Extract the [x, y] coordinate from the center of the cell holding the provided text.  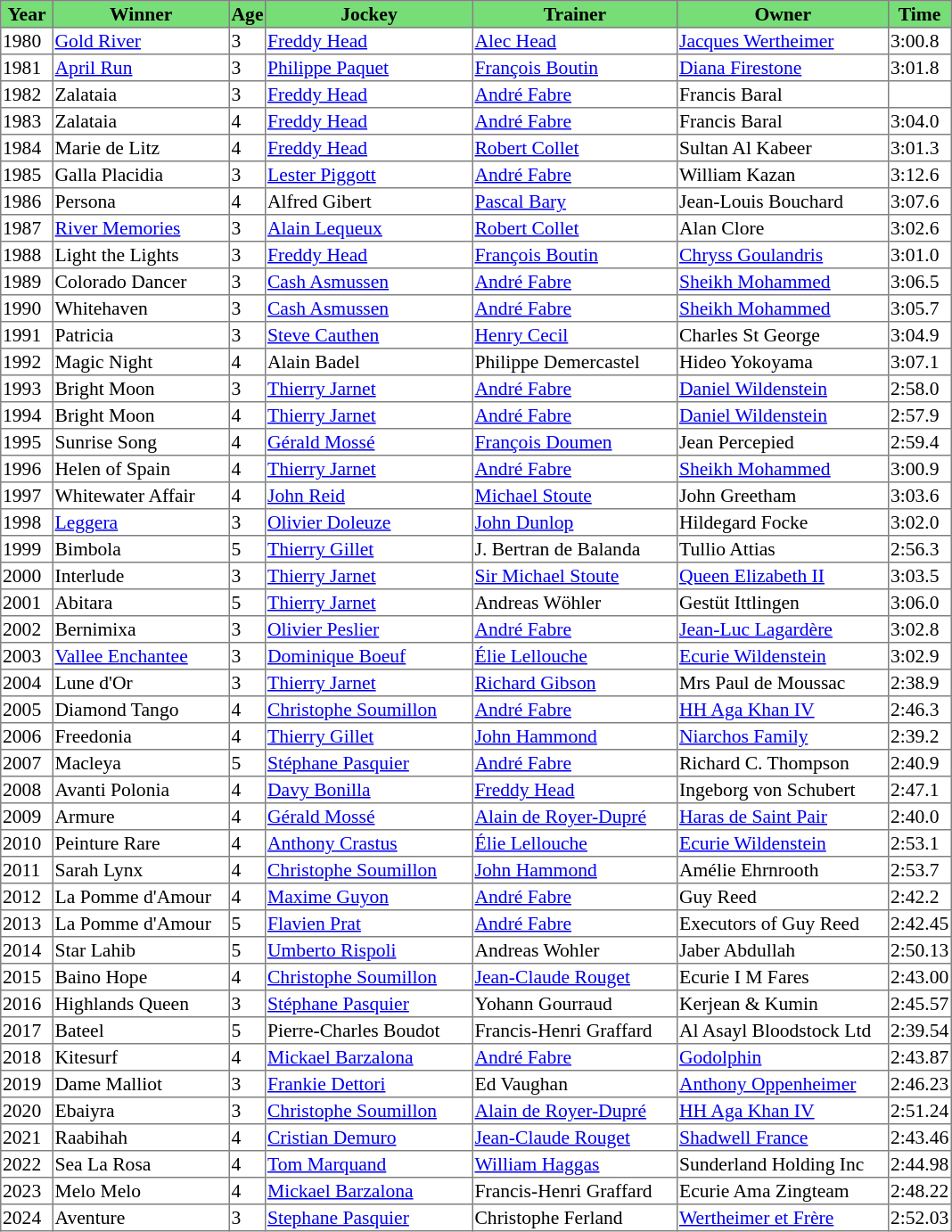
Whitewater Affair [141, 496]
2001 [27, 603]
Macleya [141, 763]
Owner [783, 14]
2:53.1 [920, 843]
Trainer [575, 14]
Peinture Rare [141, 843]
2:57.9 [920, 415]
Philippe Demercastel [575, 362]
2005 [27, 710]
Lune d'Or [141, 683]
3:07.6 [920, 201]
3:02.6 [920, 228]
Baino Hope [141, 977]
Helen of Spain [141, 469]
April Run [141, 68]
Andreas Wöhler [575, 603]
Dame Malliot [141, 1084]
1987 [27, 228]
Tom Marquand [369, 1164]
3:00.8 [920, 41]
2:39.2 [920, 736]
Magic Night [141, 362]
2:40.9 [920, 763]
Haras de Saint Pair [783, 817]
3:07.1 [920, 362]
2:47.1 [920, 790]
Kerjean & Kumin [783, 1004]
Vallee Enchantee [141, 656]
Galla Placidia [141, 175]
2022 [27, 1164]
2004 [27, 683]
Lester Piggott [369, 175]
Light the Lights [141, 255]
1996 [27, 469]
2:48.22 [920, 1191]
3:01.0 [920, 255]
3:02.0 [920, 522]
Michael Stoute [575, 496]
2:43.46 [920, 1138]
Stephane Pasquier [369, 1218]
2:42.45 [920, 924]
2017 [27, 1031]
2:43.00 [920, 977]
Alec Head [575, 41]
Colorado Dancer [141, 282]
Tullio Attias [783, 549]
Interlude [141, 576]
2:46.3 [920, 710]
1981 [27, 68]
Raabihah [141, 1138]
Bimbola [141, 549]
Sea La Rosa [141, 1164]
Alfred Gibert [369, 201]
1992 [27, 362]
Frankie Dettori [369, 1084]
Ebaiyra [141, 1111]
Godolphin [783, 1057]
Jacques Wertheimer [783, 41]
2020 [27, 1111]
Ecurie I M Fares [783, 977]
Maxime Guyon [369, 897]
Philippe Paquet [369, 68]
Jaber Abdullah [783, 950]
1980 [27, 41]
1991 [27, 335]
Sultan Al Kabeer [783, 148]
2002 [27, 629]
3:03.6 [920, 496]
Queen Elizabeth II [783, 576]
2013 [27, 924]
Patricia [141, 335]
Sir Michael Stoute [575, 576]
2:53.7 [920, 870]
Ingeborg von Schubert [783, 790]
3:01.3 [920, 148]
2:58.0 [920, 389]
Al Asayl Bloodstock Ltd [783, 1031]
1993 [27, 389]
2008 [27, 790]
2:40.0 [920, 817]
Leggera [141, 522]
1994 [27, 415]
River Memories [141, 228]
Christophe Ferland [575, 1218]
2:50.13 [920, 950]
Yohann Gourraud [575, 1004]
Niarchos Family [783, 736]
Umberto Rispoli [369, 950]
2007 [27, 763]
3:01.8 [920, 68]
2:59.4 [920, 442]
3:02.9 [920, 656]
3:03.5 [920, 576]
2021 [27, 1138]
2011 [27, 870]
Age [247, 14]
Avanti Polonia [141, 790]
Bateel [141, 1031]
Ed Vaughan [575, 1084]
2:45.57 [920, 1004]
3:06.5 [920, 282]
Richard Gibson [575, 683]
1989 [27, 282]
Andreas Wohler [575, 950]
Ecurie Ama Zingteam [783, 1191]
Hideo Yokoyama [783, 362]
Abitara [141, 603]
2003 [27, 656]
Steve Cauthen [369, 335]
William Haggas [575, 1164]
Olivier Peslier [369, 629]
2:52.03 [920, 1218]
Year [27, 14]
1997 [27, 496]
2:43.87 [920, 1057]
3:12.6 [920, 175]
3:00.9 [920, 469]
2010 [27, 843]
1984 [27, 148]
2012 [27, 897]
Armure [141, 817]
Aventure [141, 1218]
Chryss Goulandris [783, 255]
Alain Lequeux [369, 228]
2018 [27, 1057]
2:56.3 [920, 549]
2019 [27, 1084]
2009 [27, 817]
Hildegard Focke [783, 522]
Alan Clore [783, 228]
John Dunlop [575, 522]
Pierre-Charles Boudot [369, 1031]
3:06.0 [920, 603]
2023 [27, 1191]
Winner [141, 14]
Flavien Prat [369, 924]
1986 [27, 201]
Guy Reed [783, 897]
2:38.9 [920, 683]
Sunrise Song [141, 442]
Gold River [141, 41]
Diana Firestone [783, 68]
Whitehaven [141, 308]
Mrs Paul de Moussac [783, 683]
2014 [27, 950]
John Greetham [783, 496]
Olivier Doleuze [369, 522]
Jockey [369, 14]
Gestüt Ittlingen [783, 603]
Richard C. Thompson [783, 763]
3:05.7 [920, 308]
Jean Percepied [783, 442]
Amélie Ehrnrooth [783, 870]
Highlands Queen [141, 1004]
Henry Cecil [575, 335]
Sunderland Holding Inc [783, 1164]
Melo Melo [141, 1191]
2:51.24 [920, 1111]
3:04.0 [920, 121]
Alain Badel [369, 362]
Bernimixa [141, 629]
François Doumen [575, 442]
John Reid [369, 496]
1998 [27, 522]
Anthony Crastus [369, 843]
Kitesurf [141, 1057]
Charles St George [783, 335]
Davy Bonilla [369, 790]
Cristian Demuro [369, 1138]
Executors of Guy Reed [783, 924]
1983 [27, 121]
Shadwell France [783, 1138]
2000 [27, 576]
Pascal Bary [575, 201]
Persona [141, 201]
3:02.8 [920, 629]
Diamond Tango [141, 710]
Sarah Lynx [141, 870]
Jean-Luc Lagardère [783, 629]
2:44.98 [920, 1164]
Marie de Litz [141, 148]
1988 [27, 255]
1990 [27, 308]
Freedonia [141, 736]
2:39.54 [920, 1031]
2006 [27, 736]
Time [920, 14]
1985 [27, 175]
Wertheimer et Frère [783, 1218]
2015 [27, 977]
2:42.2 [920, 897]
Star Lahib [141, 950]
1999 [27, 549]
Dominique Boeuf [369, 656]
1982 [27, 94]
2:46.23 [920, 1084]
Jean-Louis Bouchard [783, 201]
William Kazan [783, 175]
3:04.9 [920, 335]
Anthony Oppenheimer [783, 1084]
J. Bertran de Balanda [575, 549]
2024 [27, 1218]
1995 [27, 442]
2016 [27, 1004]
